Return the [X, Y] coordinate for the center point of the cell that contains the specified text.  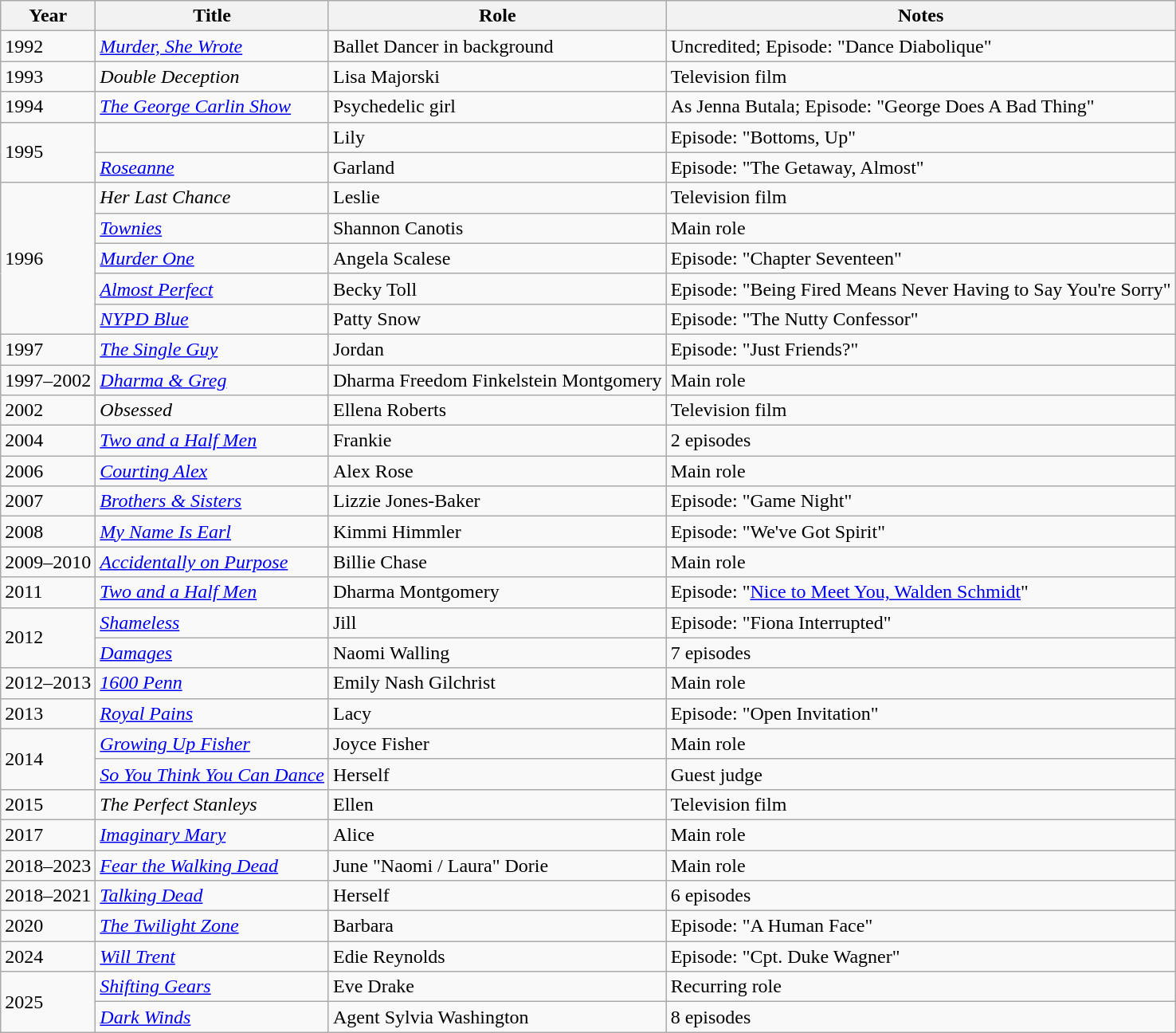
Becky Toll [497, 289]
Leslie [497, 198]
2012–2013 [48, 683]
Dharma & Greg [212, 380]
1996 [48, 258]
Billie Chase [497, 562]
Agent Sylvia Washington [497, 1017]
Episode: "Just Friends?" [921, 349]
Growing Up Fisher [212, 744]
Obsessed [212, 410]
Emily Nash Gilchrist [497, 683]
Episode: "The Nutty Confessor" [921, 319]
2002 [48, 410]
Barbara [497, 926]
Shameless [212, 623]
Episode: "We've Got Spirit" [921, 532]
Will Trent [212, 956]
2 episodes [921, 441]
The Twilight Zone [212, 926]
Accidentally on Purpose [212, 562]
1993 [48, 77]
The George Carlin Show [212, 107]
Episode: "Bottoms, Up" [921, 137]
Brothers & Sisters [212, 501]
2011 [48, 592]
Episode: "Being Fired Means Never Having to Say You're Sorry" [921, 289]
Episode: "A Human Face" [921, 926]
June "Naomi / Laura" Dorie [497, 865]
Jordan [497, 349]
2009–2010 [48, 562]
1992 [48, 46]
Lisa Majorski [497, 77]
1997 [48, 349]
Double Deception [212, 77]
Year [48, 16]
1995 [48, 152]
Recurring role [921, 987]
Royal Pains [212, 713]
Naomi Walling [497, 653]
My Name Is Earl [212, 532]
Role [497, 16]
2017 [48, 835]
Lily [497, 137]
Episode: "Game Night" [921, 501]
Dharma Freedom Finkelstein Montgomery [497, 380]
Shannon Canotis [497, 228]
Shifting Gears [212, 987]
2008 [48, 532]
Imaginary Mary [212, 835]
Notes [921, 16]
7 episodes [921, 653]
Dharma Montgomery [497, 592]
Episode: "Fiona Interrupted" [921, 623]
Psychedelic girl [497, 107]
1997–2002 [48, 380]
Almost Perfect [212, 289]
8 episodes [921, 1017]
1994 [48, 107]
2018–2023 [48, 865]
Her Last Chance [212, 198]
Patty Snow [497, 319]
NYPD Blue [212, 319]
Angela Scalese [497, 258]
Uncredited; Episode: "Dance Diabolique" [921, 46]
Jill [497, 623]
2004 [48, 441]
Ellena Roberts [497, 410]
Guest judge [921, 774]
Townies [212, 228]
Damages [212, 653]
Kimmi Himmler [497, 532]
As Jenna Butala; Episode: "George Does A Bad Thing" [921, 107]
Fear the Walking Dead [212, 865]
2020 [48, 926]
Lizzie Jones-Baker [497, 501]
Episode: "The Getaway, Almost" [921, 167]
The Single Guy [212, 349]
Episode: "Cpt. Duke Wagner" [921, 956]
6 episodes [921, 896]
1600 Penn [212, 683]
The Perfect Stanleys [212, 804]
2012 [48, 638]
2007 [48, 501]
2018–2021 [48, 896]
Courting Alex [212, 471]
Murder One [212, 258]
So You Think You Can Dance [212, 774]
2006 [48, 471]
Roseanne [212, 167]
2025 [48, 1002]
Alice [497, 835]
Episode: "Nice to Meet You, Walden Schmidt" [921, 592]
Alex Rose [497, 471]
2014 [48, 759]
Lacy [497, 713]
Eve Drake [497, 987]
Murder, She Wrote [212, 46]
Episode: "Open Invitation" [921, 713]
2015 [48, 804]
Talking Dead [212, 896]
Episode: "Chapter Seventeen" [921, 258]
Title [212, 16]
Ellen [497, 804]
Frankie [497, 441]
Garland [497, 167]
2013 [48, 713]
2024 [48, 956]
Ballet Dancer in background [497, 46]
Dark Winds [212, 1017]
Edie Reynolds [497, 956]
Joyce Fisher [497, 744]
